Find where the given text appears and provide that cell's center as (x, y) coordinate. 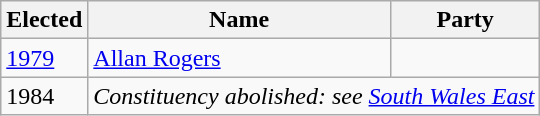
Constituency abolished: see South Wales East (314, 96)
Party (465, 20)
Elected (44, 20)
Allan Rogers (240, 58)
Name (240, 20)
1979 (44, 58)
1984 (44, 96)
